Return (X, Y) of the center of cell containing provided text 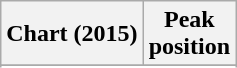
Peakposition (189, 34)
Chart (2015) (72, 34)
